Find where the given text appears and provide that cell's center as [X, Y] coordinate. 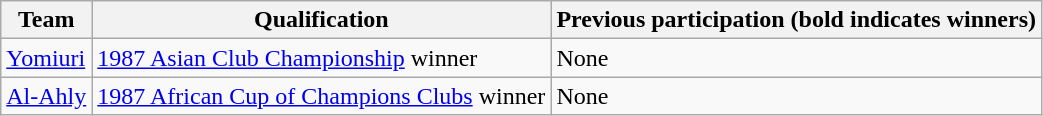
Team [46, 20]
Al-Ahly [46, 96]
Qualification [322, 20]
1987 African Cup of Champions Clubs winner [322, 96]
1987 Asian Club Championship winner [322, 58]
Previous participation (bold indicates winners) [796, 20]
Yomiuri [46, 58]
